For the text-containing cell, return its midpoint in (X, Y) coordinate format. 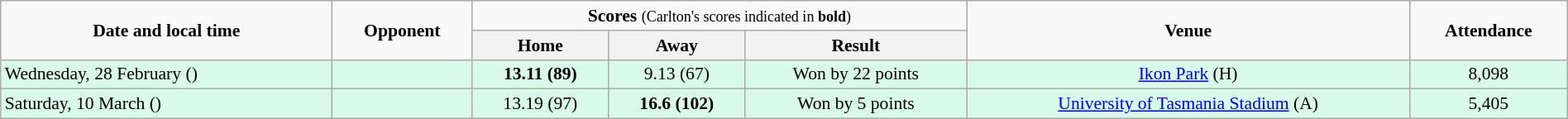
13.19 (97) (541, 104)
Venue (1188, 30)
13.11 (89) (541, 74)
Wednesday, 28 February () (167, 74)
Saturday, 10 March () (167, 104)
9.13 (67) (676, 74)
Won by 5 points (856, 104)
5,405 (1489, 104)
University of Tasmania Stadium (A) (1188, 104)
Result (856, 45)
Scores (Carlton's scores indicated in bold) (719, 16)
Date and local time (167, 30)
Opponent (402, 30)
Home (541, 45)
8,098 (1489, 74)
Away (676, 45)
Won by 22 points (856, 74)
Ikon Park (H) (1188, 74)
16.6 (102) (676, 104)
Attendance (1489, 30)
